Output the (X, Y) coordinate of the center of the cell containing the given text.  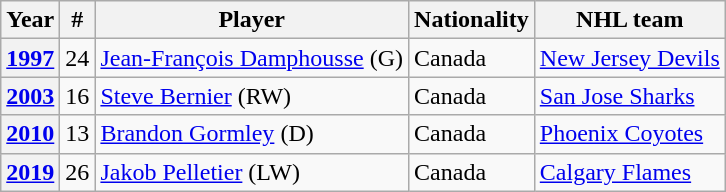
# (78, 20)
Nationality (472, 20)
24 (78, 58)
Brandon Gormley (D) (252, 134)
16 (78, 96)
2010 (30, 134)
2003 (30, 96)
Calgary Flames (630, 172)
Jakob Pelletier (LW) (252, 172)
NHL team (630, 20)
San Jose Sharks (630, 96)
Player (252, 20)
New Jersey Devils (630, 58)
Phoenix Coyotes (630, 134)
Jean-François Damphousse (G) (252, 58)
2019 (30, 172)
13 (78, 134)
Steve Bernier (RW) (252, 96)
1997 (30, 58)
26 (78, 172)
Year (30, 20)
